Capture the cell that displays the provided text and extract its [X, Y] central coordinate. 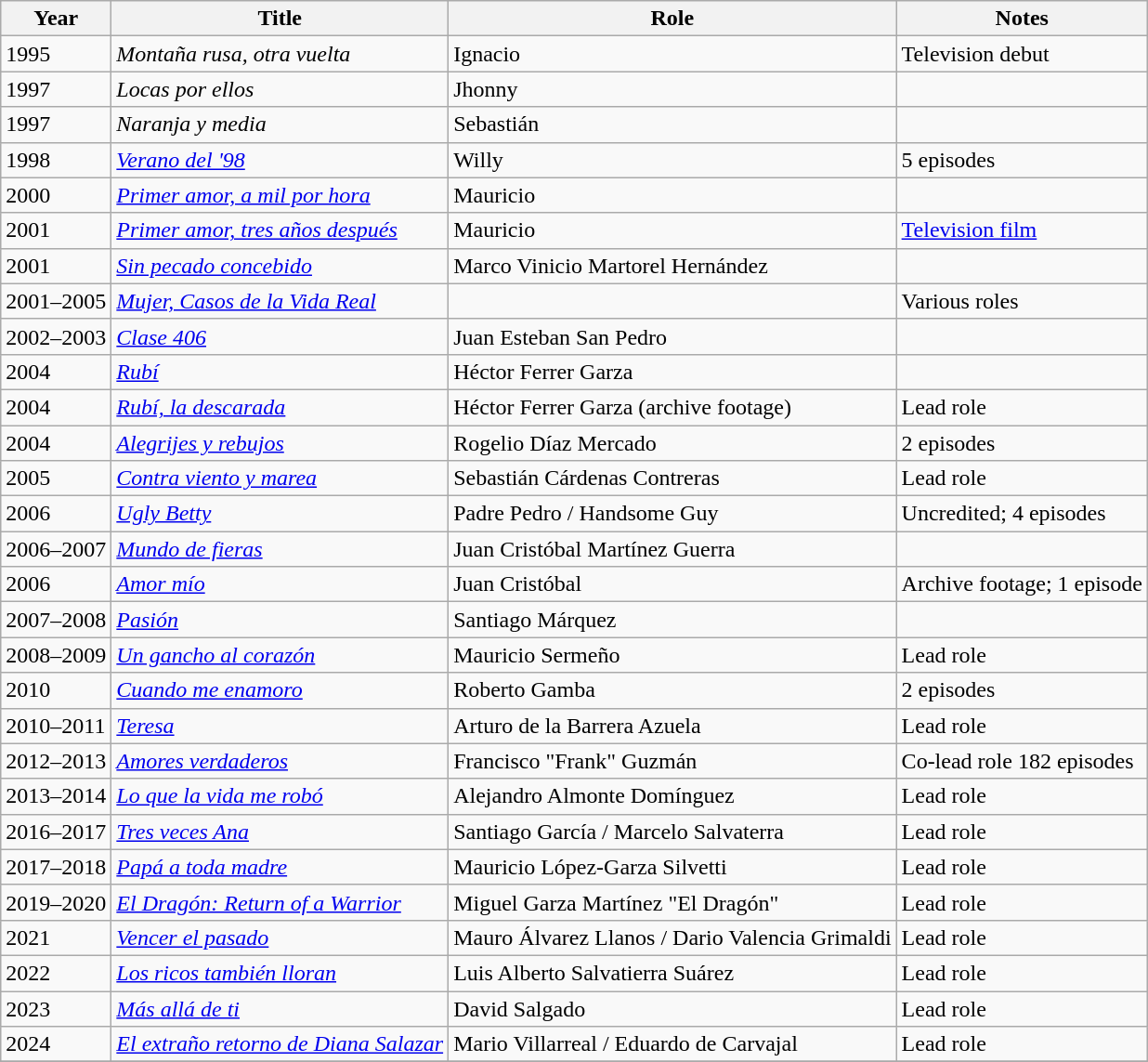
Lo que la vida me robó [280, 796]
Papá a toda madre [280, 867]
Ugly Betty [280, 514]
Various roles [1022, 301]
2012–2013 [56, 761]
Sin pecado concebido [280, 266]
2007–2008 [56, 620]
2016–2017 [56, 832]
Contra viento y marea [280, 479]
2022 [56, 973]
Tres veces Ana [280, 832]
2010–2011 [56, 726]
David Salgado [672, 1008]
2024 [56, 1044]
Santiago García / Marcelo Salvaterra [672, 832]
Vencer el pasado [280, 937]
Arturo de la Barrera Azuela [672, 726]
Notes [1022, 19]
Role [672, 19]
Rogelio Díaz Mercado [672, 443]
Juan Cristóbal Martínez Guerra [672, 549]
Locas por ellos [280, 89]
2002–2003 [56, 336]
Mujer, Casos de la Vida Real [280, 301]
Francisco "Frank" Guzmán [672, 761]
Juan Esteban San Pedro [672, 336]
Mauricio Sermeño [672, 655]
Más allá de ti [280, 1008]
2001–2005 [56, 301]
Mauro Álvarez Llanos / Dario Valencia Grimaldi [672, 937]
Primer amor, a mil por hora [280, 195]
Roberto Gamba [672, 690]
Television film [1022, 230]
Los ricos también lloran [280, 973]
Juan Cristóbal [672, 584]
Clase 406 [280, 336]
2006–2007 [56, 549]
Title [280, 19]
Santiago Márquez [672, 620]
1995 [56, 54]
2019–2020 [56, 902]
2017–2018 [56, 867]
Héctor Ferrer Garza (archive footage) [672, 407]
Rubí, la descarada [280, 407]
2000 [56, 195]
Un gancho al corazón [280, 655]
Cuando me enamoro [280, 690]
Amor mío [280, 584]
2023 [56, 1008]
Pasión [280, 620]
2021 [56, 937]
Uncredited; 4 episodes [1022, 514]
Montaña rusa, otra vuelta [280, 54]
Amores verdaderos [280, 761]
Mundo de fieras [280, 549]
Padre Pedro / Handsome Guy [672, 514]
Miguel Garza Martínez "El Dragón" [672, 902]
Verano del '98 [280, 160]
2008–2009 [56, 655]
Willy [672, 160]
Alegrijes y rebujos [280, 443]
Jhonny [672, 89]
Archive footage; 1 episode [1022, 584]
5 episodes [1022, 160]
Primer amor, tres años después [280, 230]
Sebastián Cárdenas Contreras [672, 479]
2010 [56, 690]
2005 [56, 479]
Co-lead role 182 episodes [1022, 761]
Sebastián [672, 125]
1998 [56, 160]
Rubí [280, 372]
Mauricio López-Garza Silvetti [672, 867]
Mario Villarreal / Eduardo de Carvajal [672, 1044]
El extraño retorno de Diana Salazar [280, 1044]
Marco Vinicio Martorel Hernández [672, 266]
Luis Alberto Salvatierra Suárez [672, 973]
Héctor Ferrer Garza [672, 372]
Teresa [280, 726]
Year [56, 19]
Television debut [1022, 54]
Naranja y media [280, 125]
El Dragón: Return of a Warrior [280, 902]
Alejandro Almonte Domínguez [672, 796]
2013–2014 [56, 796]
Ignacio [672, 54]
